Detect which cell encompasses the target text, then output its (x, y) center coordinate. 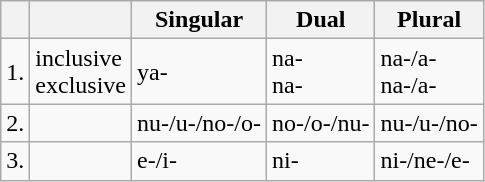
e-/i- (200, 161)
ni-/ne-/e- (429, 161)
Dual (321, 20)
Plural (429, 20)
2. (16, 123)
nu-/u-/no-/o- (200, 123)
na-na- (321, 72)
nu-/u-/no- (429, 123)
Singular (200, 20)
na-/a-na-/a- (429, 72)
ya- (200, 72)
3. (16, 161)
ni- (321, 161)
inclusiveexclusive (81, 72)
no-/o-/nu- (321, 123)
1. (16, 72)
